Pinpoint the cell where the given text exists, returning its [X, Y] midpoint coordinate. 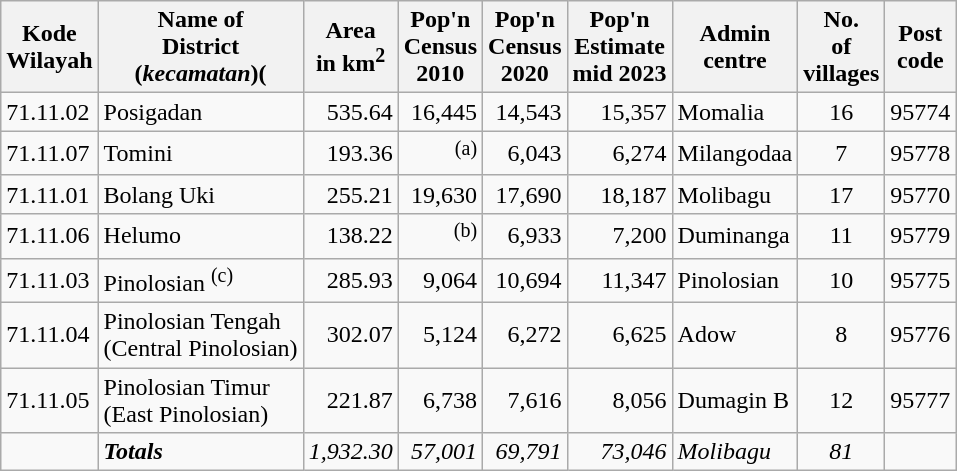
Bolang Uki [200, 194]
95770 [920, 194]
71.11.01 [50, 194]
No.ofvillages [842, 47]
1,932.30 [350, 452]
12 [842, 400]
Posigadan [200, 112]
Pinolosian Tengah (Central Pinolosian) [200, 336]
95776 [920, 336]
10,694 [525, 280]
8 [842, 336]
69,791 [525, 452]
6,738 [440, 400]
Adow [735, 336]
255.21 [350, 194]
16,445 [440, 112]
95774 [920, 112]
81 [842, 452]
6,933 [525, 236]
Tomini [200, 154]
71.11.04 [50, 336]
71.11.02 [50, 112]
5,124 [440, 336]
17 [842, 194]
14,543 [525, 112]
Admincentre [735, 47]
73,046 [620, 452]
8,056 [620, 400]
7,616 [525, 400]
71.11.03 [50, 280]
221.87 [350, 400]
Momalia [735, 112]
Pinolosian (c) [200, 280]
7,200 [620, 236]
11 [842, 236]
Pop'nEstimatemid 2023 [620, 47]
17,690 [525, 194]
Dumagin B [735, 400]
302.07 [350, 336]
Name ofDistrict(kecamatan)( [200, 47]
71.11.07 [50, 154]
Area in km2 [350, 47]
19,630 [440, 194]
Totals [200, 452]
Milangodaa [735, 154]
Pop'nCensus2010 [440, 47]
6,625 [620, 336]
138.22 [350, 236]
18,187 [620, 194]
Postcode [920, 47]
95779 [920, 236]
7 [842, 154]
95777 [920, 400]
Pop'nCensus2020 [525, 47]
(a) [440, 154]
Pinolosian [735, 280]
193.36 [350, 154]
57,001 [440, 452]
11,347 [620, 280]
6,274 [620, 154]
71.11.05 [50, 400]
10 [842, 280]
(b) [440, 236]
9,064 [440, 280]
Duminanga [735, 236]
535.64 [350, 112]
71.11.06 [50, 236]
95778 [920, 154]
16 [842, 112]
6,272 [525, 336]
15,357 [620, 112]
6,043 [525, 154]
Kode Wilayah [50, 47]
285.93 [350, 280]
95775 [920, 280]
Helumo [200, 236]
Pinolosian Timur (East Pinolosian) [200, 400]
